Identify which cell holds the provided text, then report its [X, Y] central coordinate. 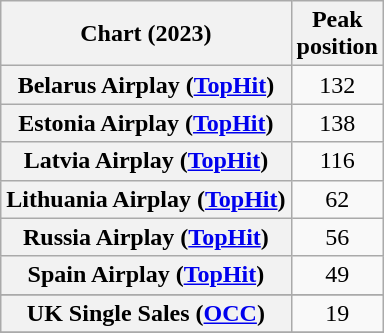
Estonia Airplay (TopHit) [146, 123]
132 [337, 85]
138 [337, 123]
116 [337, 161]
Russia Airplay (TopHit) [146, 237]
Latvia Airplay (TopHit) [146, 161]
UK Single Sales (OCC) [146, 313]
49 [337, 275]
Chart (2023) [146, 34]
Peakposition [337, 34]
62 [337, 199]
Belarus Airplay (TopHit) [146, 85]
19 [337, 313]
56 [337, 237]
Spain Airplay (TopHit) [146, 275]
Lithuania Airplay (TopHit) [146, 199]
